For the text-containing cell, return its midpoint in (X, Y) coordinate format. 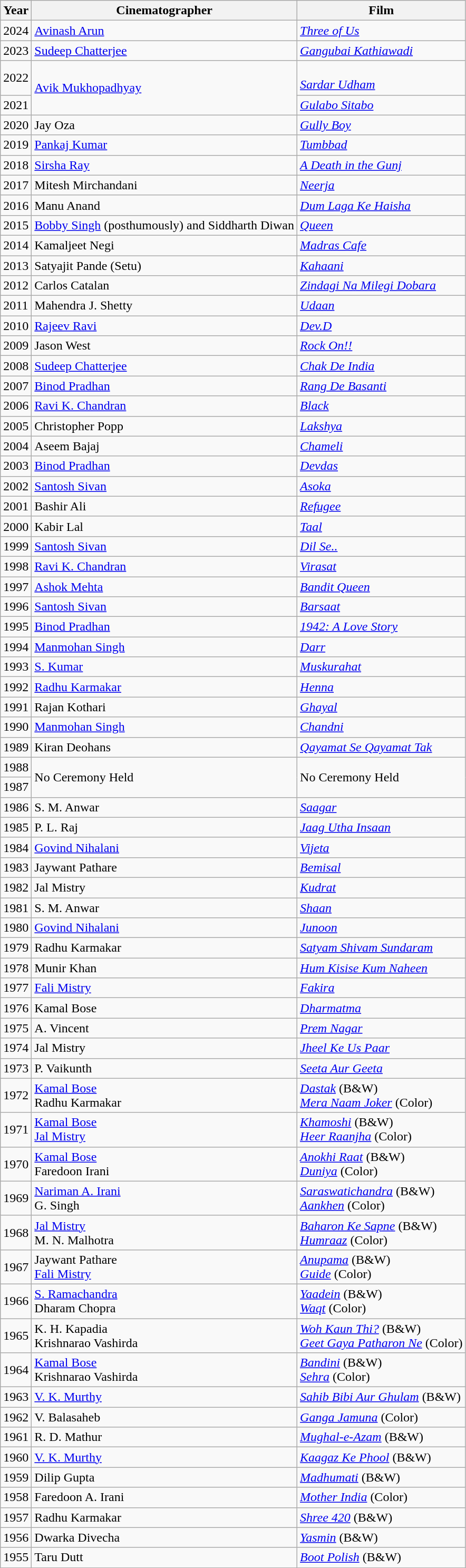
Dwarka Divecha (164, 1537)
1998 (16, 566)
1989 (16, 747)
Carlos Catalan (164, 286)
1985 (16, 827)
Khamoshi (B&W)Heer Raanjha (Color) (382, 1129)
Virasat (382, 566)
Rang De Basanti (382, 386)
V. Balasaheb (164, 1417)
Madhumati (B&W) (382, 1477)
1967 (16, 1266)
P. Vaikunth (164, 1068)
Kamal BoseKrishnarao Vashirda (164, 1370)
Kamal Bose (164, 1008)
Taal (382, 526)
1978 (16, 968)
1961 (16, 1437)
2021 (16, 105)
A. Vincent (164, 1028)
1990 (16, 727)
Tumbbad (382, 145)
1993 (16, 667)
2004 (16, 446)
Ghayal (382, 707)
Refugee (382, 506)
Henna (382, 687)
1981 (16, 907)
2017 (16, 185)
Neerja (382, 185)
Kudrat (382, 887)
Dharmatma (382, 1008)
Avinash Arun (164, 31)
Rajeev Ravi (164, 326)
Yaadein (B&W)Waqt (Color) (382, 1301)
2002 (16, 486)
Devdas (382, 466)
1995 (16, 627)
Darr (382, 647)
2010 (16, 326)
1973 (16, 1068)
1994 (16, 647)
Kiran Deohans (164, 747)
2023 (16, 51)
Anupama (B&W)Guide (Color) (382, 1266)
2011 (16, 306)
2000 (16, 526)
1976 (16, 1008)
1997 (16, 587)
Barsaat (382, 607)
Kahaani (382, 265)
A Death in the Gunj (382, 165)
Bandini (B&W)Sehra (Color) (382, 1370)
Zindagi Na Milegi Dobara (382, 286)
Rock On!! (382, 346)
Saraswatichandra (B&W)Aankhen (Color) (382, 1198)
Prem Nagar (382, 1028)
2020 (16, 125)
Kamal BoseFaredoon Irani (164, 1164)
1983 (16, 867)
2006 (16, 406)
Baharon Ke Sapne (B&W)Humraaz (Color) (382, 1233)
Black (382, 406)
1991 (16, 707)
Hum Kisise Kum Naheen (382, 968)
Queen (382, 225)
2013 (16, 265)
Lakshya (382, 426)
Satyam Shivam Sundaram (382, 948)
1972 (16, 1096)
1965 (16, 1335)
Junoon (382, 928)
1987 (16, 787)
1984 (16, 847)
S. RamachandraDharam Chopra (164, 1301)
Fali Mistry (164, 988)
Mother India (Color) (382, 1497)
Kamaljeet Negi (164, 245)
Bashir Ali (164, 506)
1960 (16, 1457)
Nariman A. IraniG. Singh (164, 1198)
2008 (16, 366)
Boot Polish (B&W) (382, 1557)
Kamal BoseJal Mistry (164, 1129)
Manu Anand (164, 205)
2024 (16, 31)
1958 (16, 1497)
S. Kumar (164, 667)
2001 (16, 506)
K. H. KapadiaKrishnarao Vashirda (164, 1335)
1992 (16, 687)
Dil Se.. (382, 546)
Dilip Gupta (164, 1477)
Sardar Udham (382, 78)
2012 (16, 286)
Gangubai Kathiawadi (382, 51)
Kabir Lal (164, 526)
1957 (16, 1517)
Ganga Jamuna (Color) (382, 1417)
1955 (16, 1557)
Fakira (382, 988)
Qayamat Se Qayamat Tak (382, 747)
Jheel Ke Us Paar (382, 1048)
Shaan (382, 907)
Gulabo Sitabo (382, 105)
Jaywant Pathare (164, 867)
Jay Oza (164, 125)
Cinematographer (164, 11)
2016 (16, 205)
1971 (16, 1129)
1970 (16, 1164)
R. D. Mathur (164, 1437)
Chameli (382, 446)
Yasmin (B&W) (382, 1537)
1986 (16, 807)
Aseem Bajaj (164, 446)
Jaag Utha Insaan (382, 827)
Pankaj Kumar (164, 145)
1959 (16, 1477)
1942: A Love Story (382, 627)
1963 (16, 1397)
1996 (16, 607)
Dum Laga Ke Haisha (382, 205)
Jaywant PathareFali Mistry (164, 1266)
2022 (16, 78)
Satyajit Pande (Setu) (164, 265)
Chandni (382, 727)
Jason West (164, 346)
1956 (16, 1537)
Sahib Bibi Aur Ghulam (B&W) (382, 1397)
Mughal-e-Azam (B&W) (382, 1437)
Saagar (382, 807)
Udaan (382, 306)
Seeta Aur Geeta (382, 1068)
Asoka (382, 486)
1977 (16, 988)
2015 (16, 225)
Woh Kaun Thi? (B&W)Geet Gaya Patharon Ne (Color) (382, 1335)
1980 (16, 928)
Chak De India (382, 366)
2014 (16, 245)
Ashok Mehta (164, 587)
Dastak (B&W)Mera Naam Joker (Color) (382, 1096)
Jal MistryM. N. Malhotra (164, 1233)
Gully Boy (382, 125)
Vijeta (382, 847)
1968 (16, 1233)
Bemisal (382, 867)
Christopher Popp (164, 426)
Muskurahat (382, 667)
Dev.D (382, 326)
Three of Us (382, 31)
2003 (16, 466)
1999 (16, 546)
Kaagaz Ke Phool (B&W) (382, 1457)
Taru Dutt (164, 1557)
1962 (16, 1417)
Madras Cafe (382, 245)
Faredoon A. Irani (164, 1497)
2019 (16, 145)
Mahendra J. Shetty (164, 306)
2007 (16, 386)
Kamal BoseRadhu Karmakar (164, 1096)
1974 (16, 1048)
Film (382, 11)
1988 (16, 767)
2018 (16, 165)
1966 (16, 1301)
P. L. Raj (164, 827)
1982 (16, 887)
Mitesh Mirchandani (164, 185)
1979 (16, 948)
1969 (16, 1198)
1964 (16, 1370)
Bobby Singh (posthumously) and Siddharth Diwan (164, 225)
Bandit Queen (382, 587)
Avik Mukhopadhyay (164, 88)
1975 (16, 1028)
Shree 420 (B&W) (382, 1517)
Anokhi Raat (B&W)Duniya (Color) (382, 1164)
2009 (16, 346)
Munir Khan (164, 968)
Sirsha Ray (164, 165)
2005 (16, 426)
Year (16, 11)
Rajan Kothari (164, 707)
